Output the (X, Y) coordinate of the center of the cell containing the given text.  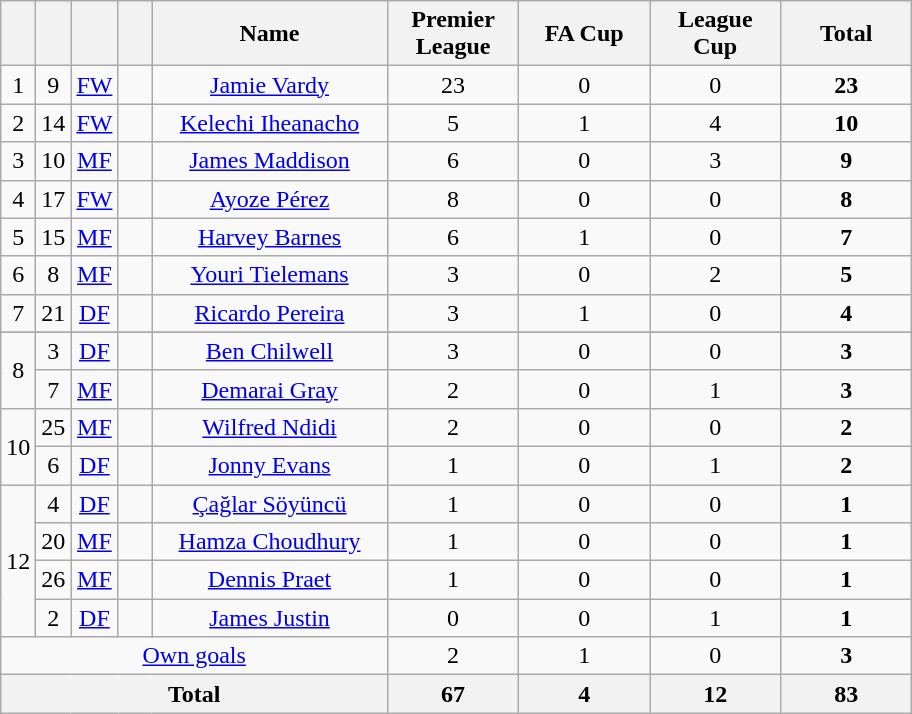
FA Cup (584, 34)
15 (54, 237)
League Cup (716, 34)
17 (54, 199)
Premier League (454, 34)
Ricardo Pereira (270, 313)
Own goals (194, 656)
26 (54, 580)
Çağlar Söyüncü (270, 503)
Dennis Praet (270, 580)
Youri Tielemans (270, 275)
Name (270, 34)
Harvey Barnes (270, 237)
83 (846, 694)
14 (54, 123)
21 (54, 313)
Ayoze Pérez (270, 199)
James Maddison (270, 161)
Jonny Evans (270, 465)
67 (454, 694)
James Justin (270, 618)
Demarai Gray (270, 389)
20 (54, 542)
Kelechi Iheanacho (270, 123)
Jamie Vardy (270, 85)
Wilfred Ndidi (270, 427)
25 (54, 427)
Hamza Choudhury (270, 542)
Ben Chilwell (270, 351)
